Extract the (x, y) coordinate from the center of the cell holding the provided text.  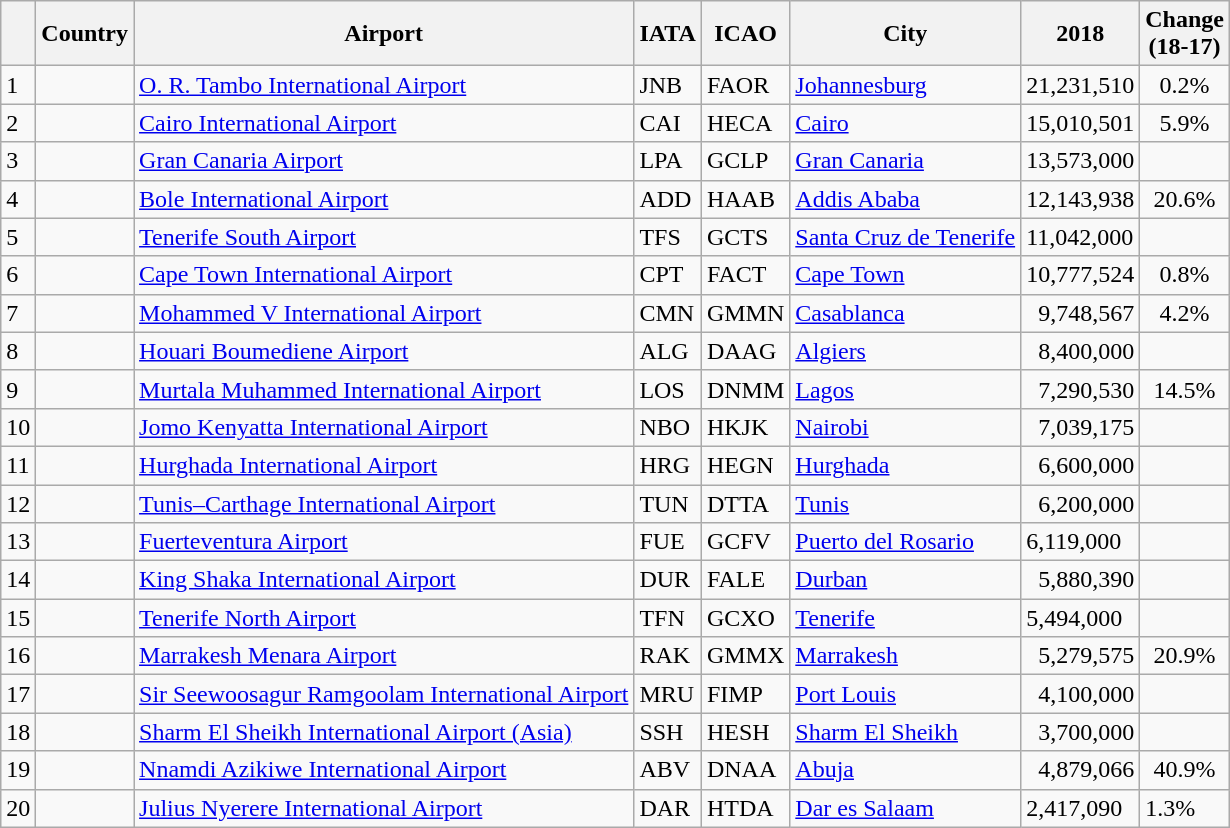
GCXO (745, 618)
Julius Nyerere International Airport (384, 808)
Hurghada (906, 465)
HRG (668, 465)
Bole International Airport (384, 199)
LOS (668, 389)
TUN (668, 503)
17 (18, 694)
1 (18, 85)
8 (18, 351)
7,039,175 (1080, 427)
15,010,501 (1080, 123)
City (906, 34)
GMMN (745, 313)
14.5% (1185, 389)
4,879,066 (1080, 770)
Mohammed V International Airport (384, 313)
14 (18, 580)
Sharm El Sheikh (906, 732)
DNMM (745, 389)
O. R. Tambo International Airport (384, 85)
Gran Canaria Airport (384, 161)
4 (18, 199)
FAOR (745, 85)
9,748,567 (1080, 313)
HEGN (745, 465)
HTDA (745, 808)
TFN (668, 618)
5.9% (1185, 123)
Tenerife North Airport (384, 618)
DAR (668, 808)
Houari Boumediene Airport (384, 351)
Cape Town International Airport (384, 275)
7,290,530 (1080, 389)
Fuerteventura Airport (384, 542)
10 (18, 427)
FUE (668, 542)
CAI (668, 123)
HECA (745, 123)
11 (18, 465)
Santa Cruz de Tenerife (906, 237)
8,400,000 (1080, 351)
IATA (668, 34)
13,573,000 (1080, 161)
Tenerife (906, 618)
1.3% (1185, 808)
CMN (668, 313)
12,143,938 (1080, 199)
RAK (668, 656)
NBO (668, 427)
Nnamdi Azikiwe International Airport (384, 770)
13 (18, 542)
FIMP (745, 694)
DNAA (745, 770)
3 (18, 161)
4,100,000 (1080, 694)
ADD (668, 199)
3,700,000 (1080, 732)
2018 (1080, 34)
DTTA (745, 503)
DAAG (745, 351)
5,494,000 (1080, 618)
0.8% (1185, 275)
HAAB (745, 199)
Marrakesh (906, 656)
Dar es Salaam (906, 808)
6,119,000 (1080, 542)
Gran Canaria (906, 161)
2,417,090 (1080, 808)
6,600,000 (1080, 465)
GCTS (745, 237)
JNB (668, 85)
SSH (668, 732)
Marrakesh Menara Airport (384, 656)
9 (18, 389)
11,042,000 (1080, 237)
GCFV (745, 542)
Cairo (906, 123)
Port Louis (906, 694)
DUR (668, 580)
20.9% (1185, 656)
Abuja (906, 770)
Cairo International Airport (384, 123)
TFS (668, 237)
CPT (668, 275)
Durban (906, 580)
Tunis (906, 503)
HESH (745, 732)
19 (18, 770)
LPA (668, 161)
16 (18, 656)
Change (18-17) (1185, 34)
6,200,000 (1080, 503)
5 (18, 237)
King Shaka International Airport (384, 580)
FALE (745, 580)
Sir Seewoosagur Ramgoolam International Airport (384, 694)
ICAO (745, 34)
4.2% (1185, 313)
MRU (668, 694)
GCLP (745, 161)
Johannesburg (906, 85)
7 (18, 313)
ALG (668, 351)
18 (18, 732)
5,880,390 (1080, 580)
Nairobi (906, 427)
Casablanca (906, 313)
20.6% (1185, 199)
Murtala Muhammed International Airport (384, 389)
Jomo Kenyatta International Airport (384, 427)
Hurghada International Airport (384, 465)
2 (18, 123)
21,231,510 (1080, 85)
20 (18, 808)
HKJK (745, 427)
Lagos (906, 389)
Puerto del Rosario (906, 542)
0.2% (1185, 85)
Cape Town (906, 275)
Tunis–Carthage International Airport (384, 503)
Addis Ababa (906, 199)
40.9% (1185, 770)
FACT (745, 275)
Algiers (906, 351)
GMMX (745, 656)
ABV (668, 770)
Country (85, 34)
Sharm El Sheikh International Airport (Asia) (384, 732)
10,777,524 (1080, 275)
12 (18, 503)
5,279,575 (1080, 656)
15 (18, 618)
6 (18, 275)
Airport (384, 34)
Tenerife South Airport (384, 237)
